Detect which cell encompasses the target text, then output its [X, Y] center coordinate. 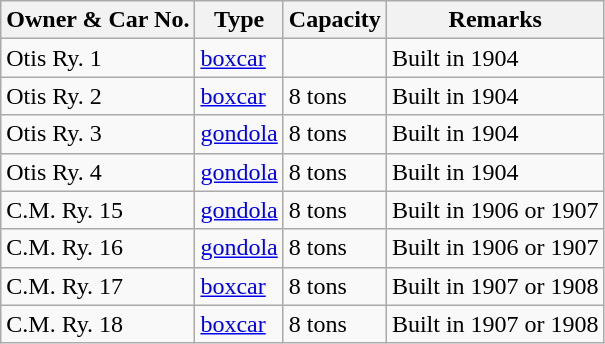
Otis Ry. 3 [98, 134]
C.M. Ry. 18 [98, 324]
Otis Ry. 1 [98, 58]
Otis Ry. 2 [98, 96]
Owner & Car No. [98, 20]
Type [239, 20]
Remarks [495, 20]
C.M. Ry. 17 [98, 286]
Capacity [334, 20]
C.M. Ry. 15 [98, 210]
Otis Ry. 4 [98, 172]
C.M. Ry. 16 [98, 248]
